Scan for the cell matching the given text and deliver its [x, y] coordinate at center. 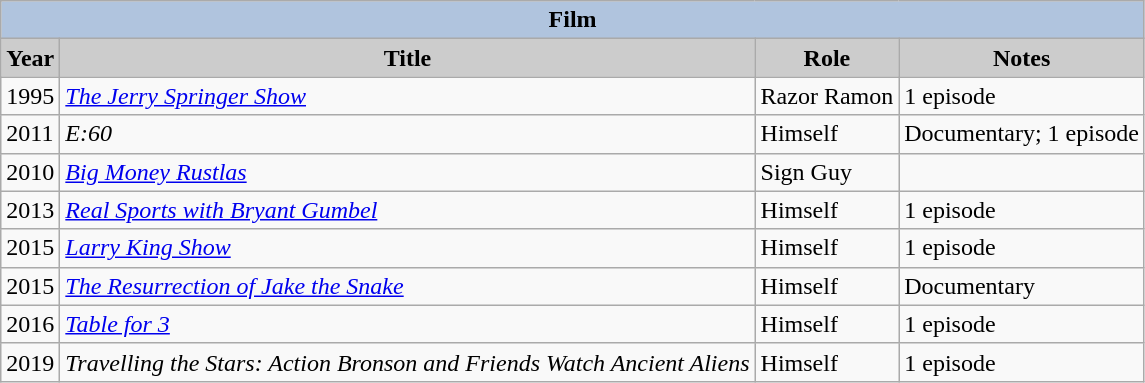
Travelling the Stars: Action Bronson and Friends Watch Ancient Aliens [408, 362]
Film [573, 20]
2016 [30, 324]
Title [408, 58]
Notes [1022, 58]
The Resurrection of Jake the Snake [408, 286]
Role [827, 58]
Sign Guy [827, 172]
Real Sports with Bryant Gumbel [408, 210]
Razor Ramon [827, 96]
2013 [30, 210]
The Jerry Springer Show [408, 96]
Year [30, 58]
2010 [30, 172]
Documentary; 1 episode [1022, 134]
Big Money Rustlas [408, 172]
1995 [30, 96]
Larry King Show [408, 248]
Table for 3 [408, 324]
2019 [30, 362]
E:60 [408, 134]
2011 [30, 134]
Documentary [1022, 286]
